Return (x, y) of the center of cell containing provided text 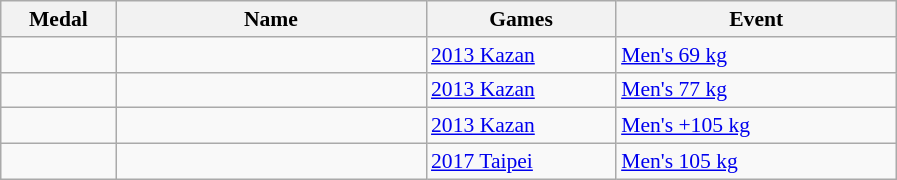
Medal (58, 19)
Games (521, 19)
Men's 77 kg (756, 90)
Name (271, 19)
Men's 105 kg (756, 162)
Men's +105 kg (756, 126)
Event (756, 19)
2017 Taipei (521, 162)
Men's 69 kg (756, 55)
